Identify which cell holds the provided text, then report its (x, y) central coordinate. 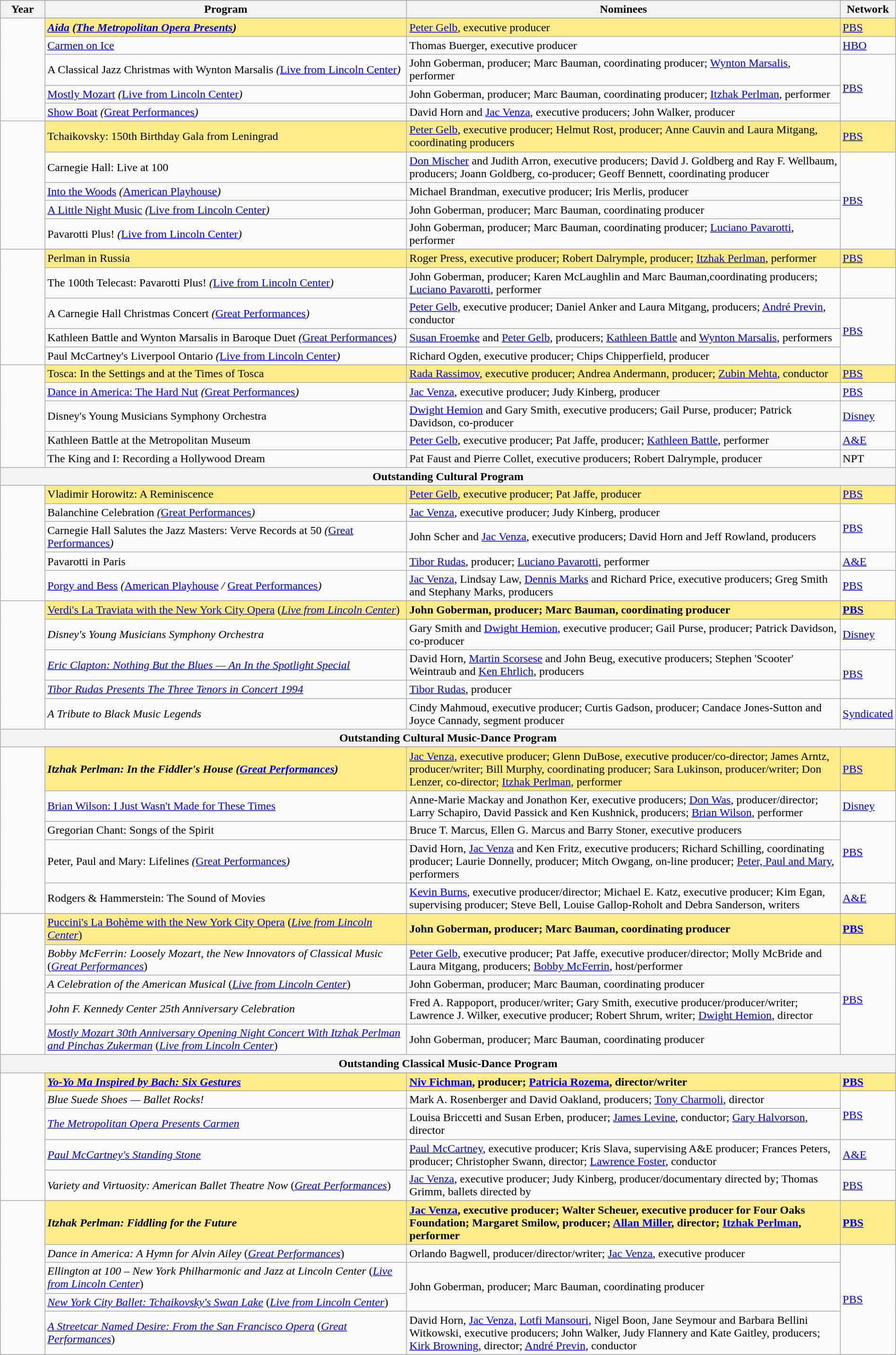
HBO (868, 45)
David Horn, Martin Scorsese and John Beug, executive producers; Stephen 'Scooter' Weintraub and Ken Ehrlich, producers (624, 665)
Itzhak Perlman: In the Fiddler's House (Great Performances) (226, 769)
Louisa Briccetti and Susan Erben, producer; James Levine, conductor; Gary Halvorson, director (624, 1124)
Pat Faust and Pierre Collet, executive producers; Robert Dalrymple, producer (624, 458)
Itzhak Perlman: Fiddling for the Future (226, 1223)
Roger Press, executive producer; Robert Dalrymple, producer; Itzhak Perlman, performer (624, 258)
Susan Froemke and Peter Gelb, producers; Kathleen Battle and Wynton Marsalis, performers (624, 338)
A Celebration of the American Musical (Live from Lincoln Center) (226, 984)
The 100th Telecast: Pavarotti Plus! (Live from Lincoln Center) (226, 283)
Ellington at 100 – New York Philharmonic and Jazz at Lincoln Center (Live from Lincoln Center) (226, 1278)
Porgy and Bess (American Playhouse / Great Performances) (226, 585)
Tchaikovsky: 150th Birthday Gala from Leningrad (226, 136)
The Metropolitan Opera Presents Carmen (226, 1124)
Nominees (624, 9)
Outstanding Cultural Program (448, 476)
Mark A. Rosenberger and David Oakland, producers; Tony Charmoli, director (624, 1100)
Show Boat (Great Performances) (226, 112)
A Streetcar Named Desire: From the San Francisco Opera (Great Performances) (226, 1333)
Gary Smith and Dwight Hemion, executive producer; Gail Purse, producer; Patrick Davidson, co-producer (624, 634)
Orlando Bagwell, producer/director/writer; Jac Venza, executive producer (624, 1253)
Pavarotti in Paris (226, 561)
Peter Gelb, executive producer; Pat Jaffe, producer; Kathleen Battle, performer (624, 440)
John Scher and Jac Venza, executive producers; David Horn and Jeff Rowland, producers (624, 537)
Paul McCartney's Standing Stone (226, 1155)
Bobby McFerrin: Loosely Mozart, the New Innovators of Classical Music (Great Performances) (226, 959)
Gregorian Chant: Songs of the Spirit (226, 830)
A Classical Jazz Christmas with Wynton Marsalis (Live from Lincoln Center) (226, 70)
Peter Gelb, executive producer (624, 27)
Dance in America: The Hard Nut (Great Performances) (226, 392)
Tosca: In the Settings and at the Times of Tosca (226, 374)
Dance in America: A Hymn for Alvin Ailey (Great Performances) (226, 1253)
Mostly Mozart 30th Anniversary Opening Night Concert With Itzhak Perlman and Pinchas Zukerman (Live from Lincoln Center) (226, 1039)
New York City Ballet: Tchaikovsky's Swan Lake (Live from Lincoln Center) (226, 1302)
Puccini's La Bohème with the New York City Opera (Live from Lincoln Center) (226, 929)
Jac Venza, Lindsay Law, Dennis Marks and Richard Price, executive producers; Greg Smith and Stephany Marks, producers (624, 585)
Rodgers & Hammerstein: The Sound of Movies (226, 898)
Rada Rassimov, executive producer; Andrea Andermann, producer; Zubin Mehta, conductor (624, 374)
Peter Gelb, executive producer; Pat Jaffe, executive producer/director; Molly McBride and Laura Mitgang, producers; Bobby McFerrin, host/performer (624, 959)
Program (226, 9)
Balanchine Celebration (Great Performances) (226, 512)
John Goberman, producer; Marc Bauman, coordinating producer; Luciano Pavarotti, performer (624, 233)
A Little Night Music (Live from Lincoln Center) (226, 209)
Syndicated (868, 714)
Tibor Rudas Presents The Three Tenors in Concert 1994 (226, 690)
Pavarotti Plus! (Live from Lincoln Center) (226, 233)
Brian Wilson: I Just Wasn't Made for These Times (226, 806)
David Horn and Jac Venza, executive producers; John Walker, producer (624, 112)
Verdi's La Traviata with the New York City Opera (Live from Lincoln Center) (226, 610)
Outstanding Classical Music-Dance Program (448, 1063)
Perlman in Russia (226, 258)
Carnegie Hall: Live at 100 (226, 167)
Blue Suede Shoes — Ballet Rocks! (226, 1100)
Kathleen Battle at the Metropolitan Museum (226, 440)
Carmen on Ice (226, 45)
John Goberman, producer; Marc Bauman, coordinating producer; Wynton Marsalis, performer (624, 70)
John F. Kennedy Center 25th Anniversary Celebration (226, 1009)
Network (868, 9)
Richard Ogden, executive producer; Chips Chipperfield, producer (624, 356)
Variety and Virtuosity: American Ballet Theatre Now (Great Performances) (226, 1185)
Jac Venza, executive producer; Judy Kinberg, producer/documentary directed by; Thomas Grimm, ballets directed by (624, 1185)
Into the Woods (American Playhouse) (226, 191)
Tibor Rudas, producer (624, 690)
Paul McCartney's Liverpool Ontario (Live from Lincoln Center) (226, 356)
Michael Brandman, executive producer; Iris Merlis, producer (624, 191)
Dwight Hemion and Gary Smith, executive producers; Gail Purse, producer; Patrick Davidson, co-producer (624, 416)
Eric Clapton: Nothing But the Blues — An In the Spotlight Special (226, 665)
Kathleen Battle and Wynton Marsalis in Baroque Duet (Great Performances) (226, 338)
Peter, Paul and Mary: Lifelines (Great Performances) (226, 861)
Niv Fichman, producer; Patricia Rozema, director/writer (624, 1082)
Peter Gelb, executive producer; Helmut Rost, producer; Anne Cauvin and Laura Mitgang, coordinating producers (624, 136)
Outstanding Cultural Music-Dance Program (448, 738)
Cindy Mahmoud, executive producer; Curtis Gadson, producer; Candace Jones-Sutton and Joyce Cannady, segment producer (624, 714)
The King and I: Recording a Hollywood Dream (226, 458)
A Carnegie Hall Christmas Concert (Great Performances) (226, 314)
Yo-Yo Ma Inspired by Bach: Six Gestures (226, 1082)
Aida (The Metropolitan Opera Presents) (226, 27)
Peter Gelb, executive producer; Pat Jaffe, producer (624, 494)
John Goberman, producer; Karen McLaughlin and Marc Bauman,coordinating producers; Luciano Pavarotti, performer (624, 283)
John Goberman, producer; Marc Bauman, coordinating producer; Itzhak Perlman, performer (624, 94)
Tibor Rudas, producer; Luciano Pavarotti, performer (624, 561)
Peter Gelb, executive producer; Daniel Anker and Laura Mitgang, producers; André Previn, conductor (624, 314)
Mostly Mozart (Live from Lincoln Center) (226, 94)
Year (23, 9)
NPT (868, 458)
Thomas Buerger, executive producer (624, 45)
Carnegie Hall Salutes the Jazz Masters: Verve Records at 50 (Great Performances) (226, 537)
Bruce T. Marcus, Ellen G. Marcus and Barry Stoner, executive producers (624, 830)
Vladimir Horowitz: A Reminiscence (226, 494)
A Tribute to Black Music Legends (226, 714)
